Detect which cell encompasses the target text, then output its (X, Y) center coordinate. 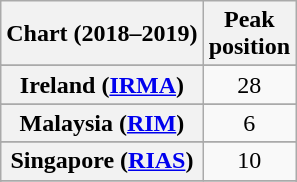
Singapore (RIAS) (102, 161)
Chart (2018–2019) (102, 34)
Ireland (IRMA) (102, 85)
10 (249, 161)
Malaysia (RIM) (102, 123)
6 (249, 123)
28 (249, 85)
Peakposition (249, 34)
